Scan for the cell matching the given text and deliver its [X, Y] coordinate at center. 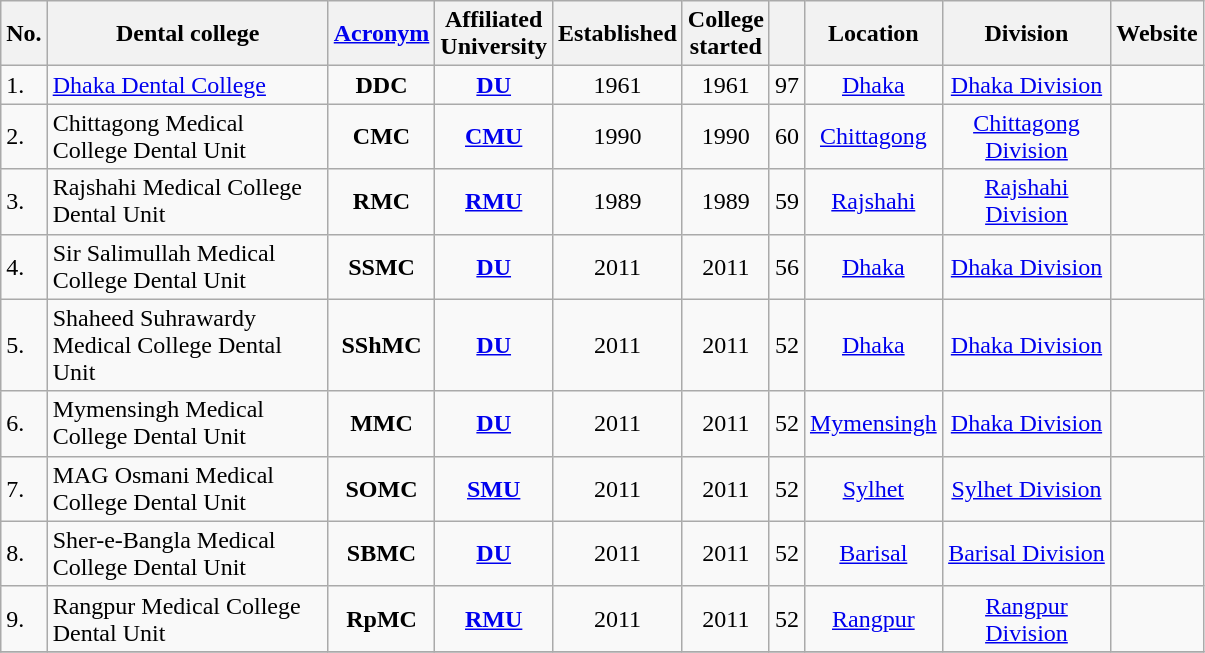
4. [24, 266]
SMU [494, 488]
Website [1157, 34]
7. [24, 488]
Sylhet [873, 488]
Sylhet Division [1026, 488]
Rajshahi [873, 202]
Barisal [873, 554]
SSMC [382, 266]
Chittagong [873, 136]
Rangpur Division [1026, 618]
Rangpur [873, 618]
2. [24, 136]
Barisal Division [1026, 554]
60 [786, 136]
Rajshahi Division [1026, 202]
Dhaka Dental College [188, 85]
SShMC [382, 345]
Shaheed Suhrawardy Medical College Dental Unit [188, 345]
6. [24, 424]
RMC [382, 202]
Location [873, 34]
MMC [382, 424]
Rajshahi Medical College Dental Unit [188, 202]
9. [24, 618]
Sher-e-Bangla Medical College Dental Unit [188, 554]
3. [24, 202]
Established [618, 34]
56 [786, 266]
Chittagong Medical College Dental Unit [188, 136]
SOMC [382, 488]
SBMC [382, 554]
RpMC [382, 618]
DDC [382, 85]
CMC [382, 136]
Acronym [382, 34]
Mymensingh [873, 424]
Affiliated University [494, 34]
Division [1026, 34]
Rangpur Medical College Dental Unit [188, 618]
5. [24, 345]
59 [786, 202]
97 [786, 85]
Dental college [188, 34]
Mymensingh Medical College Dental Unit [188, 424]
CMU [494, 136]
College started [726, 34]
1. [24, 85]
8. [24, 554]
Chittagong Division [1026, 136]
MAG Osmani Medical College Dental Unit [188, 488]
No. [24, 34]
Sir Salimullah Medical College Dental Unit [188, 266]
